Pinpoint the cell where the given text exists, returning its [X, Y] midpoint coordinate. 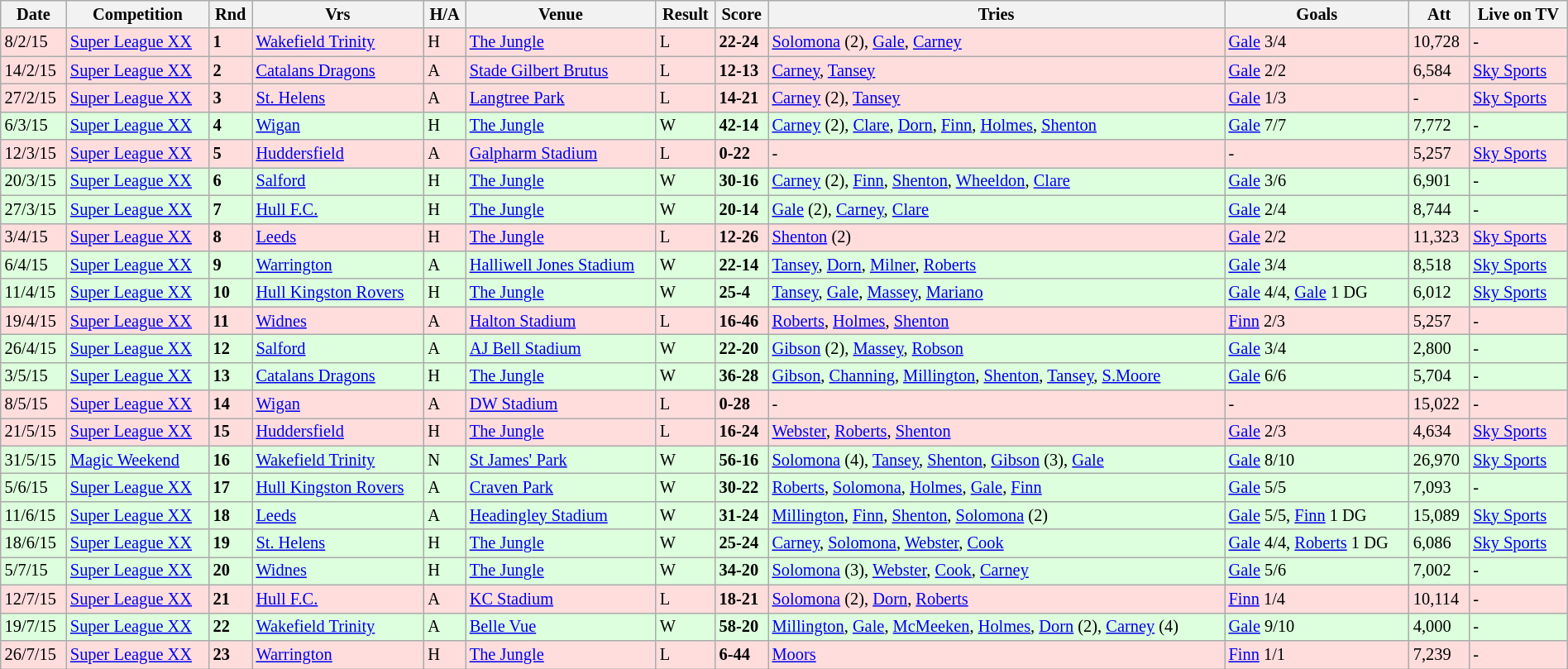
7 [231, 209]
6,901 [1439, 181]
25-24 [742, 543]
5/7/15 [33, 571]
12-26 [742, 237]
14-21 [742, 98]
19 [231, 543]
Result [686, 14]
26/7/15 [33, 654]
Solomona (3), Webster, Cook, Carney [997, 571]
6,012 [1439, 293]
7,772 [1439, 126]
Webster, Roberts, Shenton [997, 432]
Competition [137, 14]
Gale 6/6 [1317, 376]
Date [33, 14]
Gale 2/3 [1317, 432]
31/5/15 [33, 460]
Galpharm Stadium [561, 154]
17 [231, 487]
Moors [997, 654]
21 [231, 599]
6 [231, 181]
3 [231, 98]
Belle Vue [561, 627]
Craven Park [561, 487]
20 [231, 571]
10,114 [1439, 599]
4 [231, 126]
25-4 [742, 293]
Tansey, Gale, Massey, Mariano [997, 293]
Tries [997, 14]
Langtree Park [561, 98]
6/4/15 [33, 265]
20/3/15 [33, 181]
6,584 [1439, 70]
Venue [561, 14]
Stade Gilbert Brutus [561, 70]
Millington, Finn, Shenton, Solomona (2) [997, 515]
3/4/15 [33, 237]
14/2/15 [33, 70]
5/6/15 [33, 487]
20-14 [742, 209]
Gale 3/6 [1317, 181]
Carney (2), Clare, Dorn, Finn, Holmes, Shenton [997, 126]
11,323 [1439, 237]
Live on TV [1518, 14]
58-20 [742, 627]
26/4/15 [33, 348]
27/3/15 [33, 209]
Solomona (2), Gale, Carney [997, 42]
0-28 [742, 404]
Att [1439, 14]
Shenton (2) [997, 237]
30-22 [742, 487]
16-24 [742, 432]
14 [231, 404]
6/3/15 [33, 126]
4,000 [1439, 627]
Gibson (2), Massey, Robson [997, 348]
11/4/15 [33, 293]
Rnd [231, 14]
3/5/15 [33, 376]
Solomona (4), Tansey, Shenton, Gibson (3), Gale [997, 460]
10 [231, 293]
Halliwell Jones Stadium [561, 265]
7,002 [1439, 571]
Gale 9/10 [1317, 627]
8/5/15 [33, 404]
St James' Park [561, 460]
13 [231, 376]
22 [231, 627]
36-28 [742, 376]
Gale 5/5, Finn 1 DG [1317, 515]
N [445, 460]
12/7/15 [33, 599]
8,744 [1439, 209]
Gibson, Channing, Millington, Shenton, Tansey, S.Moore [997, 376]
8/2/15 [33, 42]
Headingley Stadium [561, 515]
Gale 1/3 [1317, 98]
8 [231, 237]
18-21 [742, 599]
15,089 [1439, 515]
8,518 [1439, 265]
Vrs [338, 14]
Finn 2/3 [1317, 321]
Solomona (2), Dorn, Roberts [997, 599]
Gale 4/4, Roberts 1 DG [1317, 543]
Gale 5/5 [1317, 487]
Roberts, Solomona, Holmes, Gale, Finn [997, 487]
11 [231, 321]
16-46 [742, 321]
10,728 [1439, 42]
7,239 [1439, 654]
19/7/15 [33, 627]
19/4/15 [33, 321]
Finn 1/1 [1317, 654]
26,970 [1439, 460]
6-44 [742, 654]
34-20 [742, 571]
31-24 [742, 515]
7,093 [1439, 487]
Gale (2), Carney, Clare [997, 209]
18 [231, 515]
21/5/15 [33, 432]
30-16 [742, 181]
Roberts, Holmes, Shenton [997, 321]
2,800 [1439, 348]
16 [231, 460]
15 [231, 432]
Gale 5/6 [1317, 571]
4,634 [1439, 432]
22-24 [742, 42]
42-14 [742, 126]
Gale 4/4, Gale 1 DG [1317, 293]
12/3/15 [33, 154]
11/6/15 [33, 515]
12 [231, 348]
5,704 [1439, 376]
6,086 [1439, 543]
Gale 8/10 [1317, 460]
9 [231, 265]
2 [231, 70]
Carney, Solomona, Webster, Cook [997, 543]
Gale 7/7 [1317, 126]
22-20 [742, 348]
DW Stadium [561, 404]
0-22 [742, 154]
Gale 2/4 [1317, 209]
Carney, Tansey [997, 70]
23 [231, 654]
Score [742, 14]
Goals [1317, 14]
12-13 [742, 70]
Carney (2), Tansey [997, 98]
Tansey, Dorn, Milner, Roberts [997, 265]
5 [231, 154]
27/2/15 [33, 98]
Magic Weekend [137, 460]
56-16 [742, 460]
Millington, Gale, McMeeken, Holmes, Dorn (2), Carney (4) [997, 627]
Carney (2), Finn, Shenton, Wheeldon, Clare [997, 181]
KC Stadium [561, 599]
22-14 [742, 265]
Finn 1/4 [1317, 599]
Halton Stadium [561, 321]
18/6/15 [33, 543]
H/A [445, 14]
15,022 [1439, 404]
AJ Bell Stadium [561, 348]
1 [231, 42]
